Find where the given text appears and provide that cell's center as (x, y) coordinate. 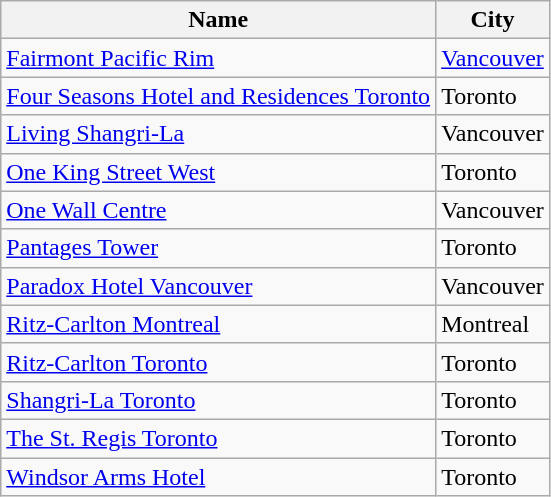
Name (218, 20)
Windsor Arms Hotel (218, 477)
Ritz-Carlton Montreal (218, 324)
One King Street West (218, 172)
Fairmont Pacific Rim (218, 58)
Living Shangri-La (218, 134)
Shangri-La Toronto (218, 400)
Ritz-Carlton Toronto (218, 362)
City (493, 20)
One Wall Centre (218, 210)
Pantages Tower (218, 248)
Four Seasons Hotel and Residences Toronto (218, 96)
Paradox Hotel Vancouver (218, 286)
The St. Regis Toronto (218, 438)
Montreal (493, 324)
